Output the (X, Y) coordinate of the center of the cell containing the given text.  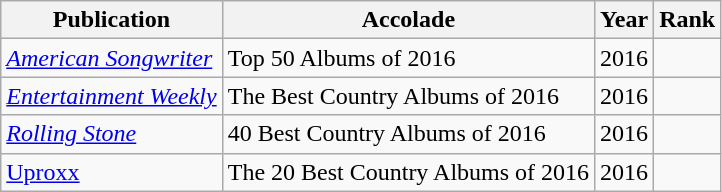
Entertainment Weekly (112, 96)
40 Best Country Albums of 2016 (408, 134)
The Best Country Albums of 2016 (408, 96)
The 20 Best Country Albums of 2016 (408, 172)
American Songwriter (112, 58)
Rolling Stone (112, 134)
Year (624, 20)
Publication (112, 20)
Uproxx (112, 172)
Accolade (408, 20)
Rank (688, 20)
Top 50 Albums of 2016 (408, 58)
